Return [X, Y] of the center of cell containing provided text 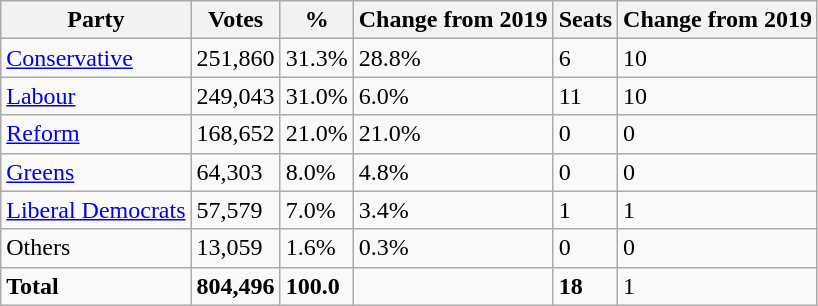
31.0% [316, 96]
6.0% [453, 96]
6 [585, 58]
Labour [96, 96]
168,652 [236, 134]
3.4% [453, 210]
804,496 [236, 286]
13,059 [236, 248]
64,303 [236, 172]
Seats [585, 20]
Reform [96, 134]
Party [96, 20]
100.0 [316, 286]
8.0% [316, 172]
28.8% [453, 58]
Total [96, 286]
Liberal Democrats [96, 210]
18 [585, 286]
% [316, 20]
249,043 [236, 96]
251,860 [236, 58]
57,579 [236, 210]
1.6% [316, 248]
4.8% [453, 172]
0.3% [453, 248]
Votes [236, 20]
31.3% [316, 58]
Greens [96, 172]
7.0% [316, 210]
11 [585, 96]
Others [96, 248]
Conservative [96, 58]
